For the text-containing cell, return its midpoint in (X, Y) coordinate format. 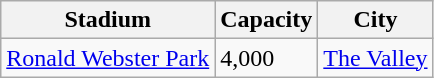
Ronald Webster Park (108, 58)
4,000 (266, 58)
Capacity (266, 20)
The Valley (376, 58)
Stadium (108, 20)
City (376, 20)
